Extract the [X, Y] coordinate from the center of the cell holding the provided text.  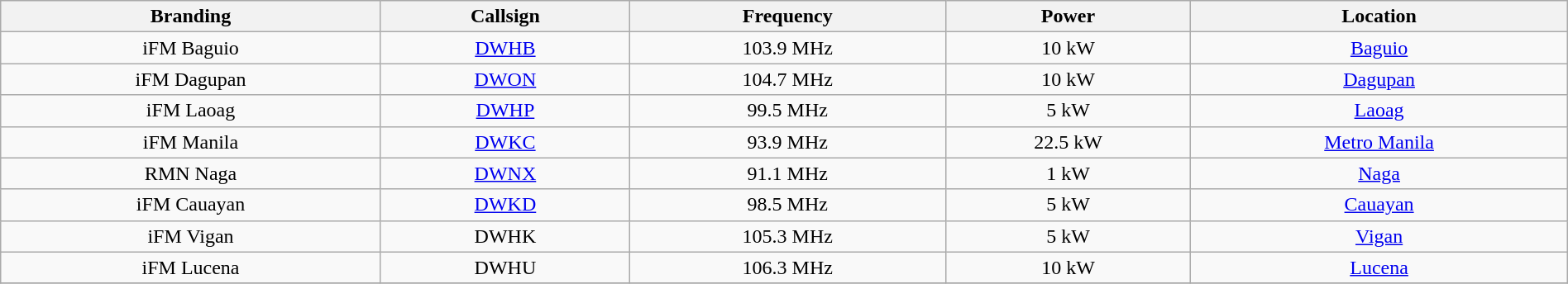
22.5 kW [1068, 142]
103.9 MHz [787, 48]
iFM Manila [191, 142]
1 kW [1068, 173]
iFM Laoag [191, 111]
DWHU [504, 267]
105.3 MHz [787, 236]
104.7 MHz [787, 79]
DWON [504, 79]
iFM Baguio [191, 48]
99.5 MHz [787, 111]
iFM Lucena [191, 267]
Vigan [1379, 236]
Power [1068, 17]
Branding [191, 17]
Cauayan [1379, 205]
Metro Manila [1379, 142]
Callsign [504, 17]
Baguio [1379, 48]
DWHP [504, 111]
iFM Vigan [191, 236]
iFM Dagupan [191, 79]
DWHK [504, 236]
Dagupan [1379, 79]
98.5 MHz [787, 205]
DWKC [504, 142]
RMN Naga [191, 173]
Naga [1379, 173]
Lucena [1379, 267]
91.1 MHz [787, 173]
106.3 MHz [787, 267]
DWNX [504, 173]
Location [1379, 17]
iFM Cauayan [191, 205]
DWHB [504, 48]
Frequency [787, 17]
Laoag [1379, 111]
DWKD [504, 205]
93.9 MHz [787, 142]
